Find where the given text appears and provide that cell's center as [x, y] coordinate. 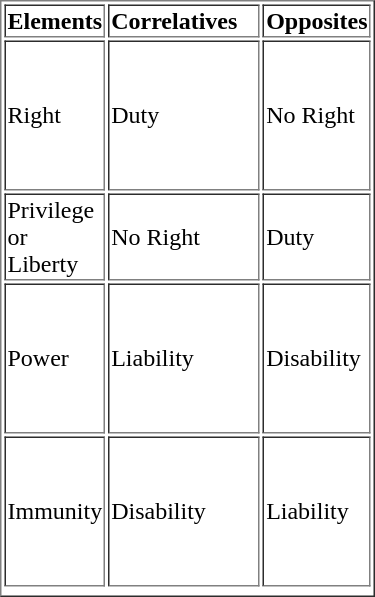
Correlatives [184, 20]
Right [54, 115]
Immunity [54, 511]
Privilege or Liberty [54, 238]
Elements [54, 20]
Power [54, 359]
Opposites [316, 20]
